Find where the given text appears and provide that cell's center as (X, Y) coordinate. 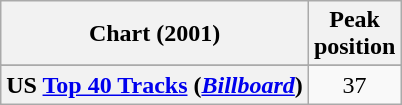
US Top 40 Tracks (Billboard) (155, 85)
37 (354, 85)
Chart (2001) (155, 34)
Peakposition (354, 34)
